For the text-containing cell, return its midpoint in (X, Y) coordinate format. 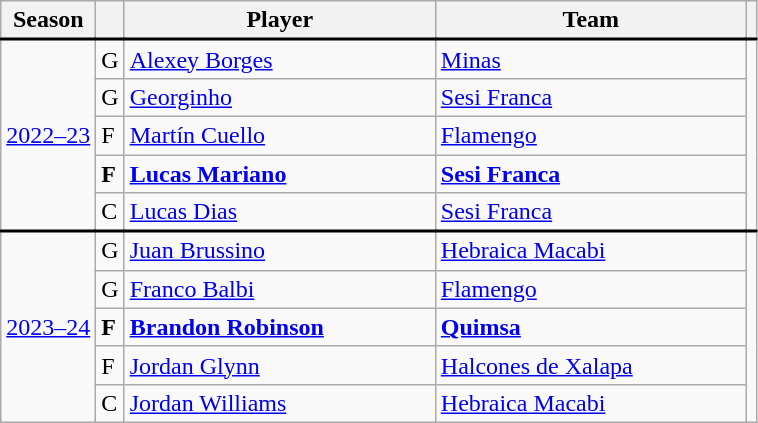
Player (280, 20)
Jordan Glynn (280, 365)
Martín Cuello (280, 135)
Juan Brussino (280, 250)
Quimsa (590, 327)
Brandon Robinson (280, 327)
Georginho (280, 97)
Lucas Dias (280, 212)
2022–23 (48, 136)
Minas (590, 60)
Jordan Williams (280, 403)
Halcones de Xalapa (590, 365)
Franco Balbi (280, 289)
Lucas Mariano (280, 173)
Alexey Borges (280, 60)
Season (48, 20)
2023–24 (48, 326)
Team (590, 20)
